Scan for the cell matching the given text and deliver its (x, y) coordinate at center. 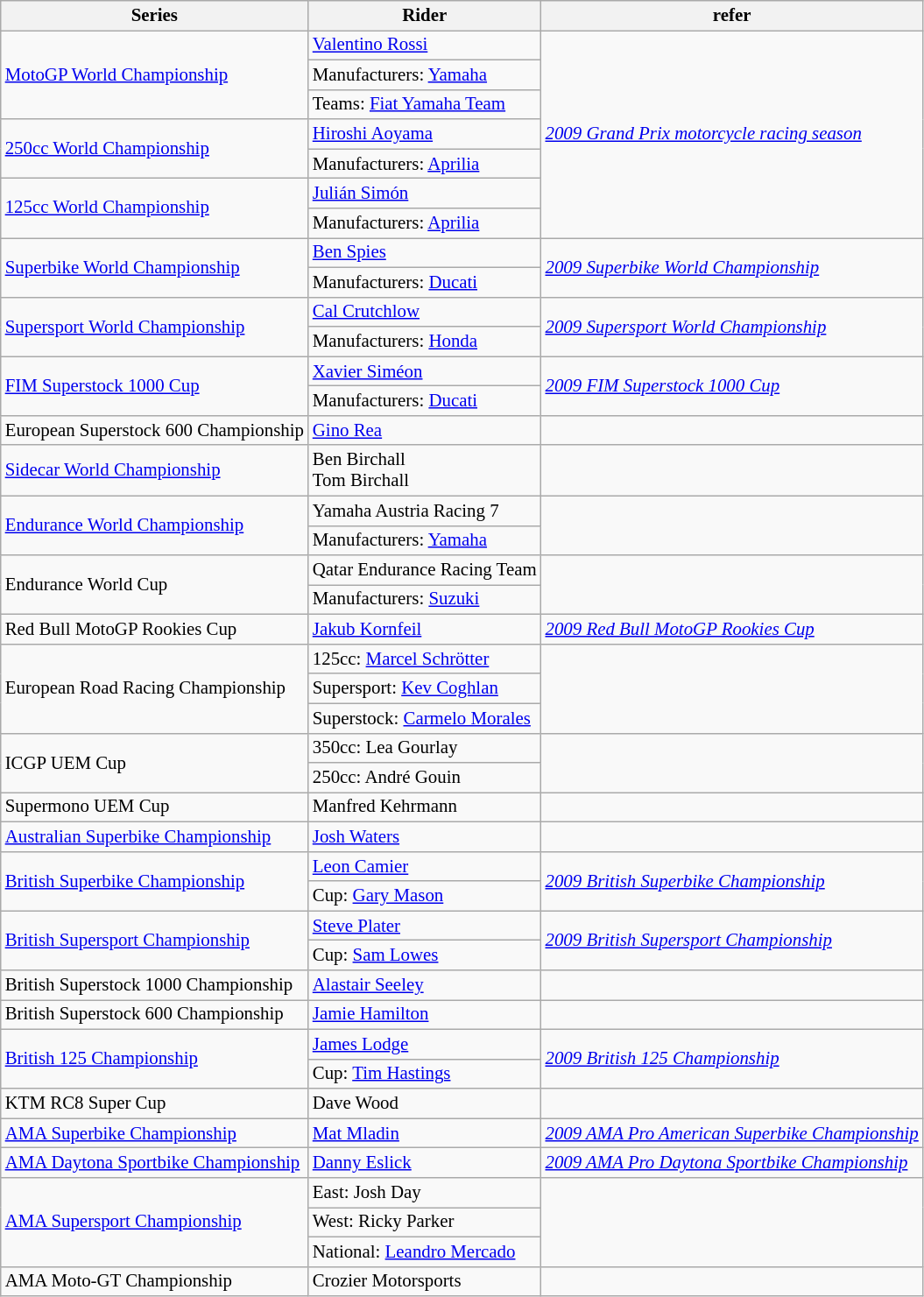
FIM Superstock 1000 Cup (154, 386)
Supermono UEM Cup (154, 807)
Superstock: Carmelo Morales (425, 718)
AMA Supersport Championship (154, 1223)
James Lodge (425, 1044)
British 125 Championship (154, 1059)
East: Josh Day (425, 1193)
Cup: Sam Lowes (425, 955)
British Superbike Championship (154, 881)
Gino Rea (425, 430)
125cc World Championship (154, 208)
2009 Red Bull MotoGP Rookies Cup (732, 630)
Rider (425, 16)
Manufacturers: Suzuki (425, 600)
Cup: Tim Hastings (425, 1074)
Julián Simón (425, 194)
British Supersport Championship (154, 941)
Crozier Motorsports (425, 1281)
Manufacturers: Honda (425, 342)
Australian Superbike Championship (154, 836)
KTM RC8 Super Cup (154, 1103)
Cup: Gary Mason (425, 896)
Superbike World Championship (154, 267)
2009 AMA Pro American Superbike Championship (732, 1133)
Ben Spies (425, 252)
2009 British Supersport Championship (732, 941)
ICGP UEM Cup (154, 763)
2009 FIM Superstock 1000 Cup (732, 386)
Endurance World Championship (154, 525)
Ben Birchall Tom Birchall (425, 470)
Endurance World Cup (154, 585)
Cal Crutchlow (425, 312)
Steve Plater (425, 926)
Series (154, 16)
350cc: Lea Gourlay (425, 748)
National: Leandro Mercado (425, 1251)
2009 Superbike World Championship (732, 267)
Manfred Kehrmann (425, 807)
Teams: Fiat Yamaha Team (425, 104)
Jamie Hamilton (425, 1015)
250cc: André Gouin (425, 778)
British Superstock 1000 Championship (154, 985)
2009 British 125 Championship (732, 1059)
Supersport: Kev Coghlan (425, 688)
European Road Racing Championship (154, 688)
AMA Daytona Sportbike Championship (154, 1163)
2009 Grand Prix motorcycle racing season (732, 133)
Jakub Kornfeil (425, 630)
2009 AMA Pro Daytona Sportbike Championship (732, 1163)
West: Ricky Parker (425, 1222)
2009 British Superbike Championship (732, 881)
125cc: Marcel Schrötter (425, 659)
Supersport World Championship (154, 327)
MotoGP World Championship (154, 74)
Hiroshi Aoyama (425, 134)
Red Bull MotoGP Rookies Cup (154, 630)
Qatar Endurance Racing Team (425, 570)
refer (732, 16)
Sidecar World Championship (154, 470)
2009 Supersport World Championship (732, 327)
Alastair Seeley (425, 985)
European Superstock 600 Championship (154, 430)
Valentino Rossi (425, 45)
Yamaha Austria Racing 7 (425, 511)
Danny Eslick (425, 1163)
Dave Wood (425, 1103)
Xavier Siméon (425, 371)
Leon Camier (425, 866)
British Superstock 600 Championship (154, 1015)
250cc World Championship (154, 149)
Josh Waters (425, 836)
AMA Moto-GT Championship (154, 1281)
Mat Mladin (425, 1133)
AMA Superbike Championship (154, 1133)
